Scan for the cell matching the given text and deliver its (x, y) coordinate at center. 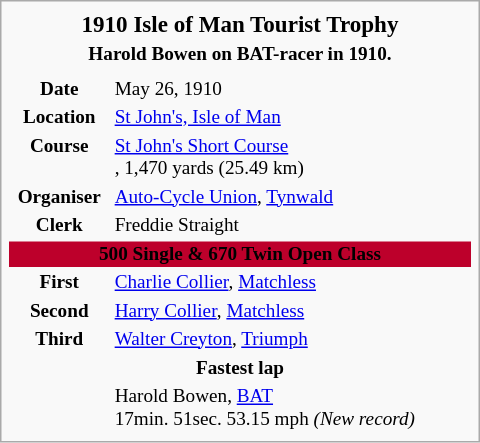
Course (59, 157)
1910 Isle of Man Tourist Trophy (240, 23)
St John's, Isle of Man (292, 117)
Harold Bowen, BAT 17min. 51sec. 53.15 mph (New record) (292, 407)
Third (59, 339)
Freddie Straight (292, 225)
Clerk (59, 225)
St John's Short Course , 1,470 yards (25.49 km) (292, 157)
Charlie Collier, Matchless (292, 282)
Date (59, 89)
Fastest lap (240, 368)
Harry Collier, Matchless (292, 311)
First (59, 282)
May 26, 1910 (292, 89)
Auto-Cycle Union, Tynwald (292, 197)
Organiser (59, 197)
500 Single & 670 Twin Open Class (240, 254)
Location (59, 117)
Second (59, 311)
Harold Bowen on BAT-racer in 1910. (240, 54)
Walter Creyton, Triumph (292, 339)
